Search for the cell housing the specified text and yield its [x, y] center coordinate. 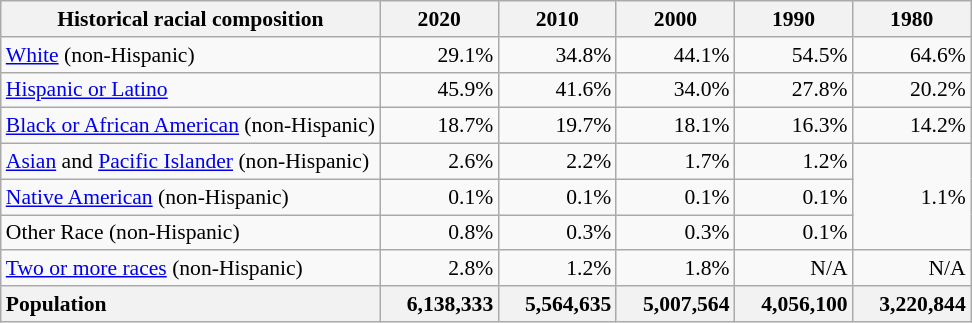
1.7% [675, 162]
18.1% [675, 126]
1.1% [912, 198]
Hispanic or Latino [190, 90]
4,056,100 [793, 304]
Black or African American (non-Hispanic) [190, 126]
1980 [912, 19]
20.2% [912, 90]
2010 [557, 19]
Native American (non-Hispanic) [190, 197]
2.6% [439, 162]
29.1% [439, 55]
0.8% [439, 233]
Population [190, 304]
2.2% [557, 162]
Asian and Pacific Islander (non-Hispanic) [190, 162]
5,007,564 [675, 304]
1.8% [675, 269]
45.9% [439, 90]
34.0% [675, 90]
64.6% [912, 55]
2020 [439, 19]
3,220,844 [912, 304]
14.2% [912, 126]
19.7% [557, 126]
27.8% [793, 90]
White (non-Hispanic) [190, 55]
2.8% [439, 269]
41.6% [557, 90]
Historical racial composition [190, 19]
16.3% [793, 126]
Two or more races (non-Hispanic) [190, 269]
5,564,635 [557, 304]
6,138,333 [439, 304]
18.7% [439, 126]
44.1% [675, 55]
1990 [793, 19]
54.5% [793, 55]
2000 [675, 19]
Other Race (non-Hispanic) [190, 233]
34.8% [557, 55]
